Search for the cell housing the specified text and yield its (X, Y) center coordinate. 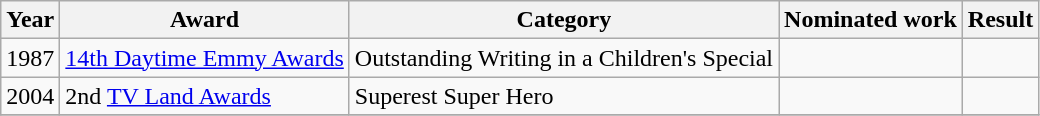
Category (564, 20)
Result (1000, 20)
Award (205, 20)
Superest Super Hero (564, 96)
Outstanding Writing in a Children's Special (564, 58)
2nd TV Land Awards (205, 96)
Nominated work (871, 20)
1987 (30, 58)
2004 (30, 96)
14th Daytime Emmy Awards (205, 58)
Year (30, 20)
